Locate the cell with the specified text and output its [X, Y] center coordinate. 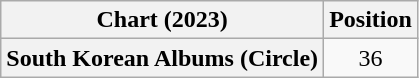
Chart (2023) [162, 20]
South Korean Albums (Circle) [162, 58]
Position [371, 20]
36 [371, 58]
